Return (x, y) of the center of cell containing provided text 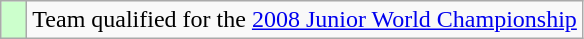
Team qualified for the 2008 Junior World Championship (305, 20)
